Identify which cell holds the provided text, then report its (x, y) central coordinate. 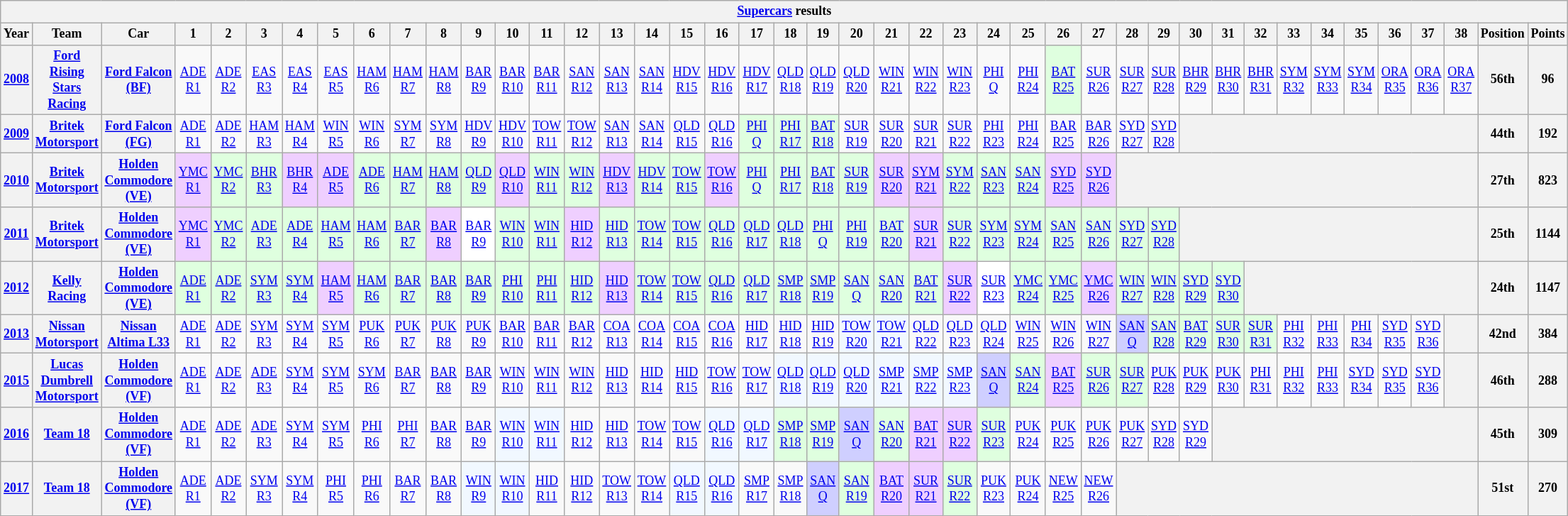
YMCR24 (1028, 288)
1147 (1547, 288)
ORAR36 (1428, 79)
2 (228, 34)
PUKR23 (994, 488)
PHIR23 (994, 134)
15 (686, 34)
COAR16 (722, 334)
HIDR14 (651, 380)
HDVR16 (722, 79)
44th (1503, 134)
20 (857, 34)
TOWR21 (891, 334)
27th (1503, 180)
PHIR7 (408, 434)
Supercars results (784, 11)
45th (1503, 434)
37 (1428, 34)
HIDR11 (546, 488)
SURR28 (1164, 79)
SYMR24 (1028, 234)
12 (582, 34)
PHIR5 (336, 488)
PUKR30 (1228, 380)
Nissan Motorsport (67, 334)
PUKR9 (479, 334)
309 (1547, 434)
29 (1164, 34)
BHRR29 (1196, 79)
HIDR18 (791, 334)
TOWR20 (857, 334)
HDVR13 (617, 180)
6 (372, 34)
25th (1503, 234)
SYDR25 (1063, 180)
288 (1547, 380)
HAMR4 (301, 134)
BHRR31 (1261, 79)
SANR26 (1099, 234)
WINR9 (479, 488)
1144 (1547, 234)
14 (651, 34)
SANR23 (994, 180)
Team (67, 34)
PUKR25 (1063, 434)
SYMR33 (1328, 79)
WINR23 (960, 79)
10 (513, 34)
21 (891, 34)
PHIR19 (857, 234)
TOWR12 (582, 134)
PUKR7 (408, 334)
PHIR10 (513, 288)
BHRR4 (301, 180)
TOWR11 (546, 134)
13 (617, 34)
5 (336, 34)
SYMR21 (926, 180)
BHRR3 (264, 180)
Points (1547, 34)
ORAR35 (1394, 79)
QLDR24 (994, 334)
18 (791, 34)
TOWR17 (756, 380)
PHIR31 (1261, 380)
NEWR26 (1099, 488)
PHIR11 (546, 288)
30 (1196, 34)
HAMR3 (264, 134)
EASR5 (336, 79)
PUKR27 (1132, 434)
33 (1294, 34)
SURR31 (1261, 334)
COAR15 (686, 334)
192 (1547, 134)
SYDR34 (1362, 380)
Lucas Dumbrell Motorsport (67, 380)
SYMR6 (372, 380)
SYMR7 (408, 134)
WINR28 (1164, 288)
1 (193, 34)
PUKR28 (1164, 380)
9 (479, 34)
SYMR23 (994, 234)
HDVR15 (686, 79)
COAR13 (617, 334)
Position (1503, 34)
2015 (17, 380)
HDVR10 (513, 134)
27 (1099, 34)
2016 (17, 434)
25 (1028, 34)
38 (1461, 34)
Year (17, 34)
HDVR17 (756, 79)
2017 (17, 488)
PUKR26 (1099, 434)
ORAR37 (1461, 79)
51st (1503, 488)
26 (1063, 34)
BARR26 (1099, 134)
270 (1547, 488)
SANR12 (582, 79)
3 (264, 34)
HDVR14 (651, 180)
32 (1261, 34)
BHRR30 (1228, 79)
16 (722, 34)
28 (1132, 34)
WINR26 (1063, 334)
COAR14 (651, 334)
WINR25 (1028, 334)
BARR12 (582, 334)
823 (1547, 180)
46th (1503, 380)
Nissan Altima L33 (138, 334)
SMPR22 (926, 380)
HIDR15 (686, 380)
QLDR23 (960, 334)
24th (1503, 288)
ADER6 (372, 180)
Kelly Racing (67, 288)
PHIR34 (1362, 334)
HDVR9 (479, 134)
11 (546, 34)
SYMR32 (1294, 79)
2009 (17, 134)
EASR4 (301, 79)
SMPR23 (960, 380)
31 (1228, 34)
YMCR25 (1063, 288)
NEWR25 (1063, 488)
TOWR13 (617, 488)
Car (138, 34)
ADER4 (301, 234)
QLDR9 (479, 180)
24 (994, 34)
EASR3 (264, 79)
SMPR21 (891, 380)
56th (1503, 79)
HIDR19 (823, 334)
SYDR26 (1099, 180)
34 (1328, 34)
PUKR6 (372, 334)
SYMR34 (1362, 79)
2012 (17, 288)
PUKR29 (1196, 380)
2011 (17, 234)
SANR19 (857, 488)
Ford Falcon (BF) (138, 79)
WINR5 (336, 134)
SANR25 (1063, 234)
YMCR26 (1099, 288)
Ford Rising Stars Racing (67, 79)
SYMR22 (960, 180)
2010 (17, 180)
17 (756, 34)
ADER5 (336, 180)
4 (301, 34)
WINR21 (891, 79)
384 (1547, 334)
Ford Falcon (FG) (138, 134)
36 (1394, 34)
2008 (17, 79)
22 (926, 34)
WINR6 (372, 134)
2013 (17, 334)
PUKR8 (444, 334)
96 (1547, 79)
SANR28 (1164, 334)
BATR29 (1196, 334)
42nd (1503, 334)
19 (823, 34)
HIDR17 (756, 334)
23 (960, 34)
QLDR10 (513, 180)
SURR30 (1228, 334)
WINR22 (926, 79)
35 (1362, 34)
BARR25 (1063, 134)
7 (408, 34)
SYDR30 (1228, 288)
8 (444, 34)
SMPR17 (756, 488)
QLDR22 (926, 334)
SYMR8 (444, 134)
